Capture the cell that displays the provided text and extract its (X, Y) central coordinate. 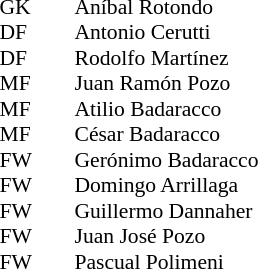
Gerónimo Badaracco (166, 160)
Guillermo Dannaher (166, 211)
Domingo Arrillaga (166, 185)
Juan Ramón Pozo (166, 83)
Juan José Pozo (166, 237)
Rodolfo Martínez (166, 58)
Atilio Badaracco (166, 109)
Antonio Cerutti (166, 33)
César Badaracco (166, 135)
